Detect which cell encompasses the target text, then output its (x, y) center coordinate. 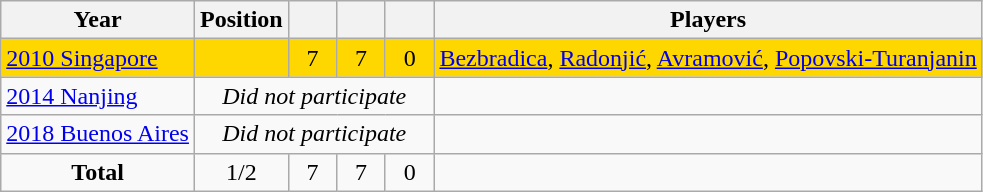
Position (241, 20)
Players (708, 20)
2018 Buenos Aires (98, 134)
Total (98, 172)
Year (98, 20)
2010 Singapore (98, 58)
2014 Nanjing (98, 96)
Bezbradica, Radonjić, Avramović, Popovski-Turanjanin (708, 58)
1/2 (241, 172)
